Return the (x, y) coordinate for the center point of the cell that contains the specified text.  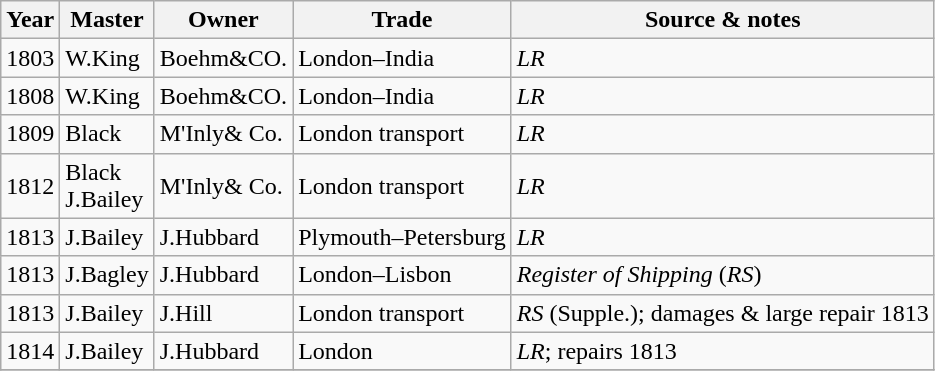
Black (107, 134)
1808 (30, 96)
1803 (30, 58)
J.Bagley (107, 275)
Trade (402, 20)
1814 (30, 351)
Owner (223, 20)
LR; repairs 1813 (722, 351)
1812 (30, 186)
BlackJ.Bailey (107, 186)
RS (Supple.); damages & large repair 1813 (722, 313)
London–Lisbon (402, 275)
Source & notes (722, 20)
Year (30, 20)
London (402, 351)
J.Hill (223, 313)
Register of Shipping (RS) (722, 275)
Master (107, 20)
1809 (30, 134)
Plymouth–Petersburg (402, 237)
